Capture the cell that displays the provided text and extract its (x, y) central coordinate. 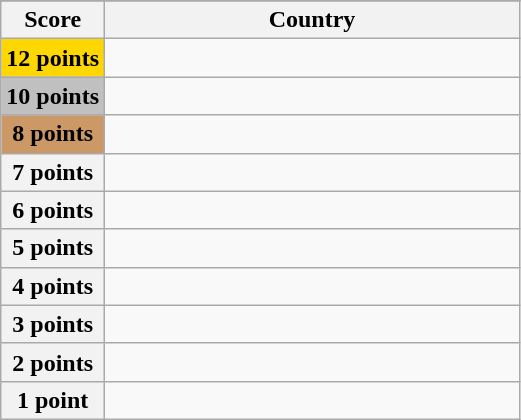
6 points (53, 210)
Score (53, 20)
8 points (53, 134)
3 points (53, 324)
5 points (53, 248)
7 points (53, 172)
2 points (53, 362)
10 points (53, 96)
12 points (53, 58)
4 points (53, 286)
Country (312, 20)
1 point (53, 400)
